Return (X, Y) of the center of cell containing provided text 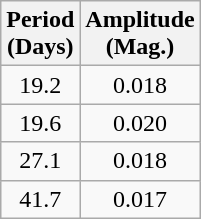
Period(Days) (40, 34)
0.017 (140, 199)
19.6 (40, 123)
27.1 (40, 161)
0.020 (140, 123)
41.7 (40, 199)
Amplitude(Mag.) (140, 34)
19.2 (40, 85)
